Output the (X, Y) coordinate of the center of the cell containing the given text.  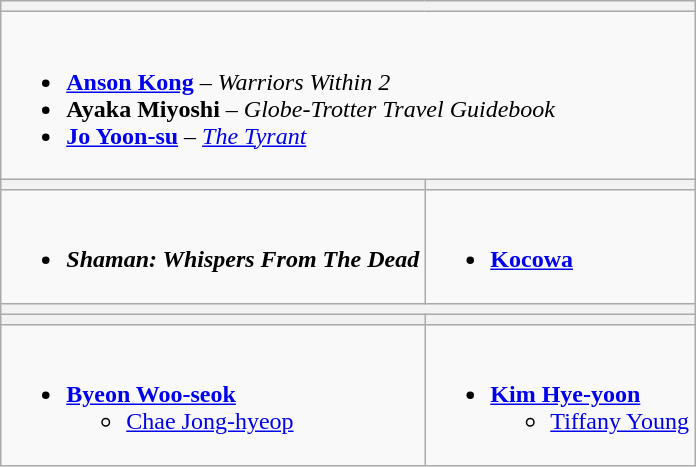
Byeon Woo-seokChae Jong-hyeop (213, 395)
Kocowa (560, 246)
Kim Hye-yoonTiffany Young (560, 395)
Shaman: Whispers From The Dead (213, 246)
Anson Kong – Warriors Within 2Ayaka Miyoshi – Globe-Trotter Travel GuidebookJo Yoon-su – The Tyrant (348, 96)
